Find where the given text appears and provide that cell's center as [X, Y] coordinate. 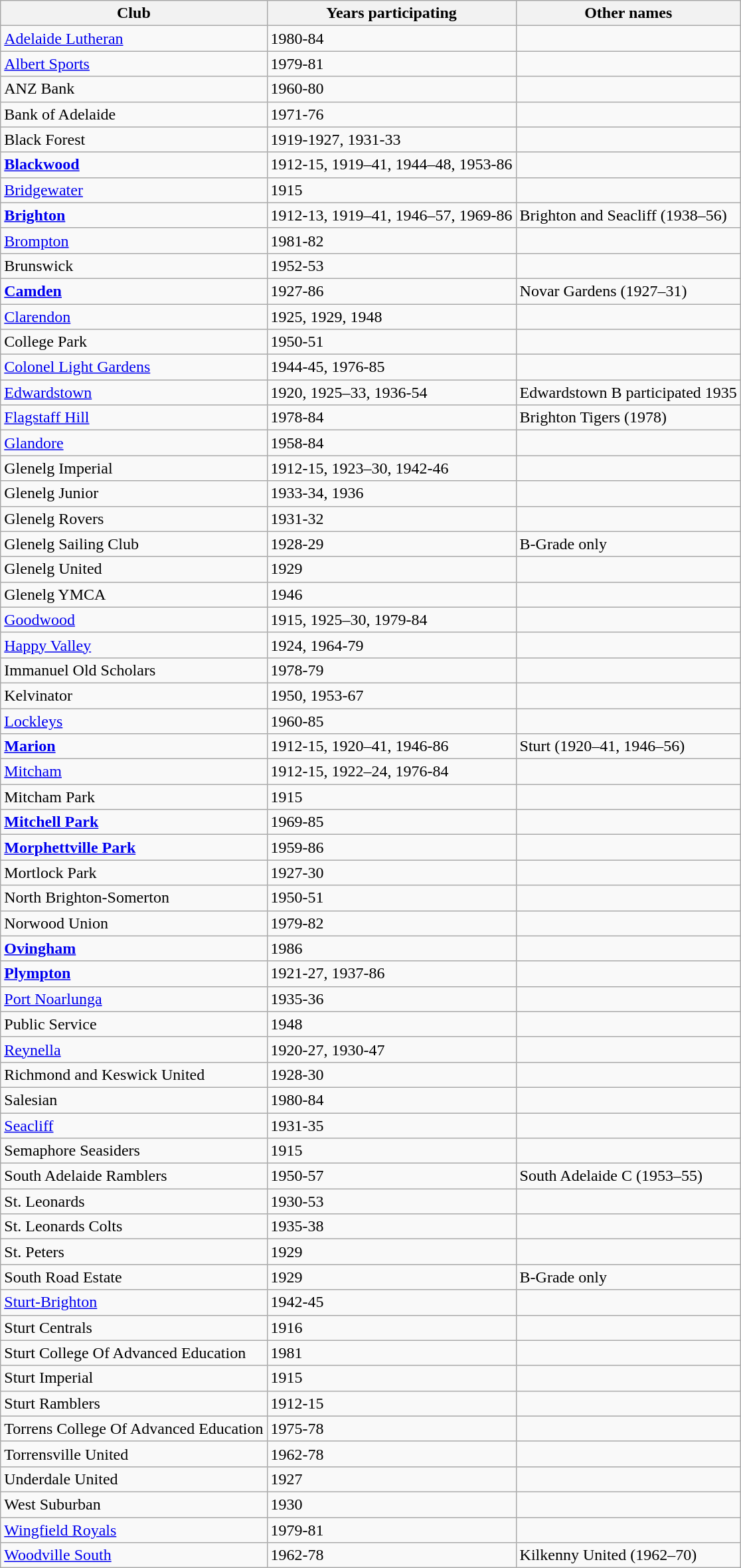
Camden [134, 291]
Flagstaff Hill [134, 418]
Bank of Adelaide [134, 114]
Brunswick [134, 266]
Semaphore Seasiders [134, 1151]
Underdale United [134, 1479]
Immanuel Old Scholars [134, 670]
1948 [392, 1024]
Colonel Light Gardens [134, 367]
Ovingham [134, 948]
Lockleys [134, 721]
Brighton Tigers (1978) [628, 418]
1979-82 [392, 923]
1981-82 [392, 240]
Marion [134, 746]
1912-15, 1919–41, 1944–48, 1953-86 [392, 165]
Glenelg Imperial [134, 468]
Club [134, 13]
1975-78 [392, 1429]
Sturt College Of Advanced Education [134, 1353]
1935-36 [392, 999]
1950-57 [392, 1176]
1924, 1964-79 [392, 645]
1958-84 [392, 443]
1931-35 [392, 1126]
Richmond and Keswick United [134, 1075]
Mitchell Park [134, 822]
West Suburban [134, 1504]
Albert Sports [134, 64]
Sturt Imperial [134, 1378]
Glandore [134, 443]
1933-34, 1936 [392, 493]
1912-13, 1919–41, 1946–57, 1969-86 [392, 215]
1986 [392, 948]
1944-45, 1976-85 [392, 367]
1935-38 [392, 1227]
Glenelg Junior [134, 493]
Blackwood [134, 165]
Morphettville Park [134, 847]
North Brighton-Somerton [134, 898]
1952-53 [392, 266]
1920-27, 1930-47 [392, 1049]
1931-32 [392, 519]
Glenelg YMCA [134, 594]
1912-15, 1923–30, 1942-46 [392, 468]
1950, 1953-67 [392, 695]
1919-1927, 1931-33 [392, 139]
1960-80 [392, 89]
1981 [392, 1353]
1978-79 [392, 670]
Glenelg Sailing Club [134, 544]
1928-30 [392, 1075]
Seacliff [134, 1126]
Bridgewater [134, 190]
1942-45 [392, 1302]
Clarendon [134, 317]
Torrens College Of Advanced Education [134, 1429]
Salesian [134, 1100]
Other names [628, 13]
1916 [392, 1328]
1912-15, 1922–24, 1976-84 [392, 772]
Brighton [134, 215]
Years participating [392, 13]
Sturt Centrals [134, 1328]
St. Leonards Colts [134, 1227]
1971-76 [392, 114]
Brompton [134, 240]
St. Leonards [134, 1201]
Brighton and Seacliff (1938–56) [628, 215]
South Adelaide C (1953–55) [628, 1176]
Plympton [134, 974]
Port Noarlunga [134, 999]
Black Forest [134, 139]
1927-86 [392, 291]
Edwardstown B participated 1935 [628, 392]
1959-86 [392, 847]
1928-29 [392, 544]
1925, 1929, 1948 [392, 317]
ANZ Bank [134, 89]
College Park [134, 342]
Glenelg United [134, 569]
Edwardstown [134, 392]
1978-84 [392, 418]
1927 [392, 1479]
Mitcham Park [134, 797]
Kilkenny United (1962–70) [628, 1555]
1921-27, 1937-86 [392, 974]
1960-85 [392, 721]
Adelaide Lutheran [134, 39]
Norwood Union [134, 923]
Torrensville United [134, 1454]
1930 [392, 1504]
Mitcham [134, 772]
St. Peters [134, 1252]
1946 [392, 594]
Sturt Ramblers [134, 1403]
1912-15 [392, 1403]
Sturt-Brighton [134, 1302]
Wingfield Royals [134, 1529]
Public Service [134, 1024]
1927-30 [392, 873]
South Road Estate [134, 1277]
Glenelg Rovers [134, 519]
1912-15, 1920–41, 1946-86 [392, 746]
Reynella [134, 1049]
Woodville South [134, 1555]
Goodwood [134, 620]
1930-53 [392, 1201]
Novar Gardens (1927–31) [628, 291]
Kelvinator [134, 695]
1969-85 [392, 822]
Happy Valley [134, 645]
Mortlock Park [134, 873]
1915, 1925–30, 1979-84 [392, 620]
South Adelaide Ramblers [134, 1176]
Sturt (1920–41, 1946–56) [628, 746]
1920, 1925–33, 1936-54 [392, 392]
